Search for the cell housing the specified text and yield its [X, Y] center coordinate. 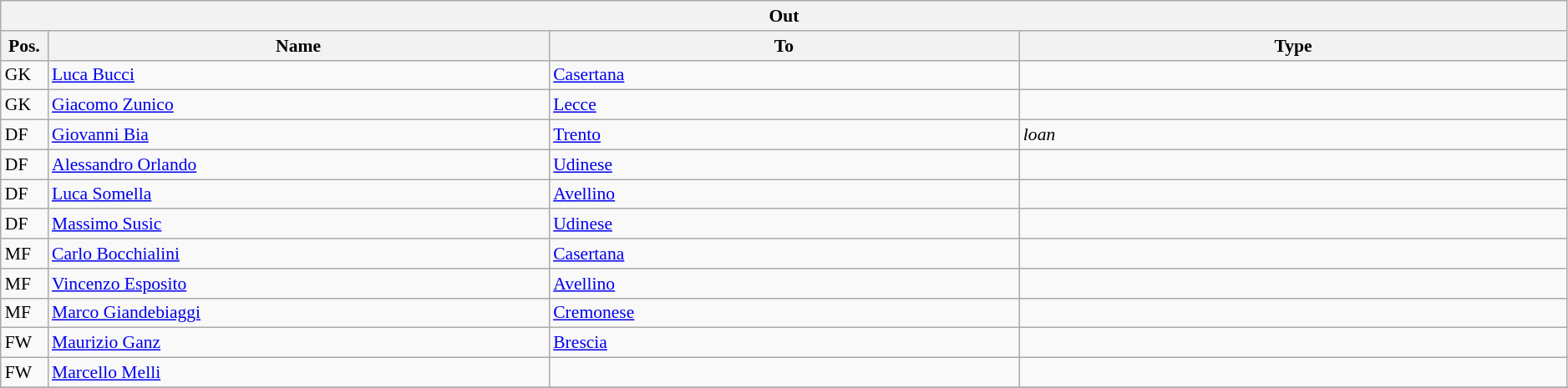
Vincenzo Esposito [298, 284]
Alessandro Orlando [298, 164]
Name [298, 46]
Pos. [24, 46]
Maurizio Ganz [298, 343]
Lecce [784, 105]
Marcello Melli [298, 373]
Out [784, 16]
Type [1293, 46]
Trento [784, 135]
Luca Somella [298, 194]
Giovanni Bia [298, 135]
Marco Giandebiaggi [298, 313]
Giacomo Zunico [298, 105]
loan [1293, 135]
Massimo Susic [298, 224]
Brescia [784, 343]
To [784, 46]
Carlo Bocchialini [298, 254]
Cremonese [784, 313]
Luca Bucci [298, 75]
